Identify which cell holds the provided text, then report its [X, Y] central coordinate. 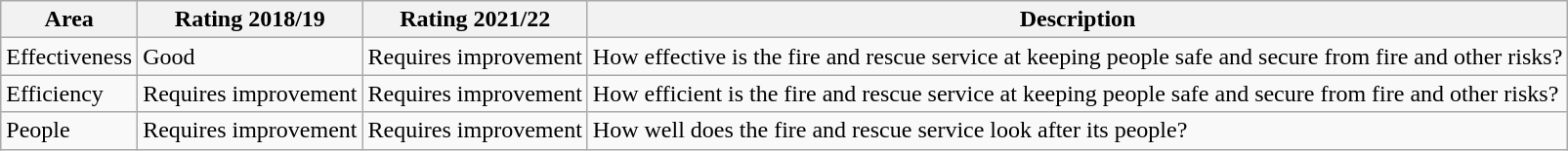
How efficient is the fire and rescue service at keeping people safe and secure from fire and other risks? [1078, 94]
Efficiency [69, 94]
Rating 2021/22 [475, 19]
How effective is the fire and rescue service at keeping people safe and secure from fire and other risks? [1078, 57]
Description [1078, 19]
How well does the fire and rescue service look after its people? [1078, 131]
Effectiveness [69, 57]
Rating 2018/19 [250, 19]
Area [69, 19]
Good [250, 57]
People [69, 131]
